Search for the cell housing the specified text and yield its [X, Y] center coordinate. 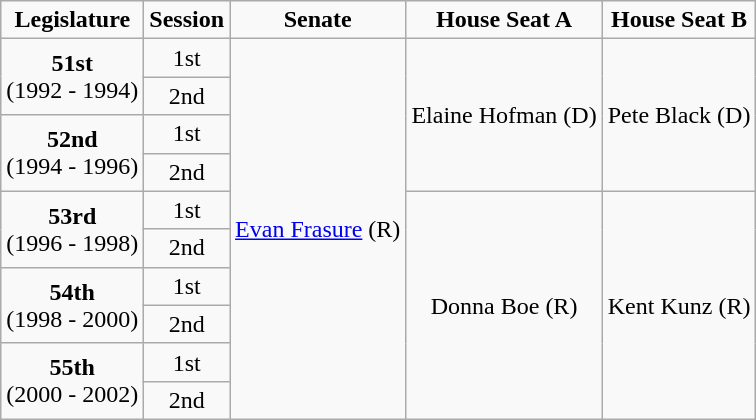
Pete Black (D) [679, 115]
Elaine Hofman (D) [504, 115]
Legislature [72, 20]
54th (1998 - 2000) [72, 305]
Evan Frasure (R) [318, 230]
51st (1992 - 1994) [72, 77]
Senate [318, 20]
Session [187, 20]
House Seat A [504, 20]
52nd (1994 - 1996) [72, 153]
House Seat B [679, 20]
53rd (1996 - 1998) [72, 229]
55th (2000 - 2002) [72, 381]
Kent Kunz (R) [679, 305]
Donna Boe (R) [504, 305]
